Pinpoint the cell where the given text exists, returning its [X, Y] midpoint coordinate. 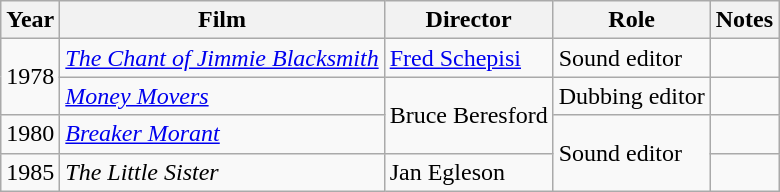
Year [30, 20]
1980 [30, 134]
Breaker Morant [222, 134]
Notes [744, 20]
The Chant of Jimmie Blacksmith [222, 58]
1985 [30, 172]
Fred Schepisi [468, 58]
Director [468, 20]
1978 [30, 77]
The Little Sister [222, 172]
Role [632, 20]
Money Movers [222, 96]
Dubbing editor [632, 96]
Bruce Beresford [468, 115]
Film [222, 20]
Jan Egleson [468, 172]
